Determine the [x, y] coordinate at the center of the cell enclosing the given text.  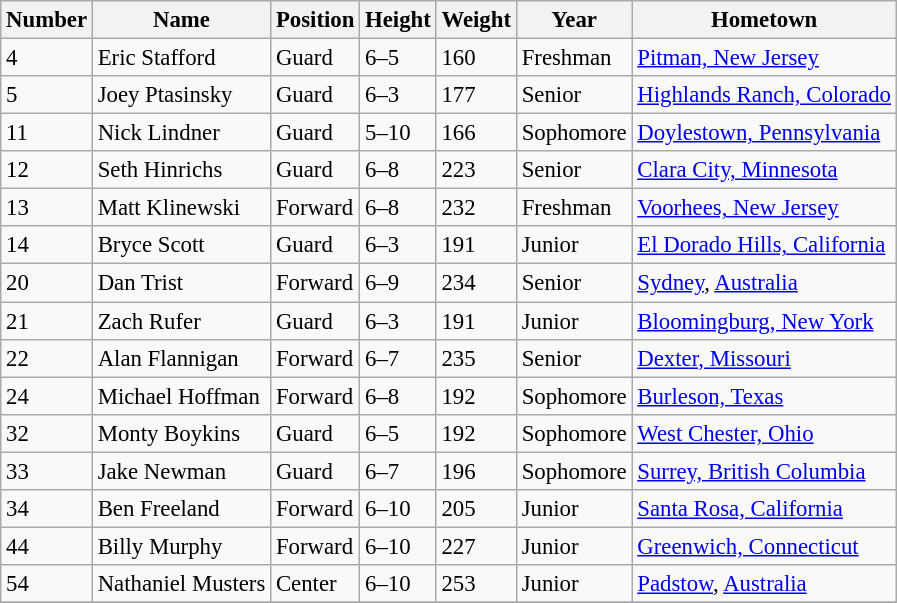
Dan Trist [181, 283]
5–10 [398, 133]
Year [574, 20]
13 [47, 208]
223 [476, 170]
34 [47, 509]
Padstow, Australia [764, 584]
234 [476, 283]
Eric Stafford [181, 58]
20 [47, 283]
Greenwich, Connecticut [764, 546]
Bloomingburg, New York [764, 321]
232 [476, 208]
Doylestown, Pennsylvania [764, 133]
Hometown [764, 20]
33 [47, 471]
Nathaniel Musters [181, 584]
Number [47, 20]
205 [476, 509]
12 [47, 170]
14 [47, 245]
Dexter, Missouri [764, 358]
Joey Ptasinsky [181, 95]
Pitman, New Jersey [764, 58]
11 [47, 133]
5 [47, 95]
Center [316, 584]
Clara City, Minnesota [764, 170]
4 [47, 58]
Nick Lindner [181, 133]
44 [47, 546]
Name [181, 20]
Voorhees, New Jersey [764, 208]
Surrey, British Columbia [764, 471]
Seth Hinrichs [181, 170]
32 [47, 433]
Michael Hoffman [181, 396]
54 [47, 584]
24 [47, 396]
6–9 [398, 283]
Sydney, Australia [764, 283]
Bryce Scott [181, 245]
Weight [476, 20]
Ben Freeland [181, 509]
160 [476, 58]
Zach Rufer [181, 321]
El Dorado Hills, California [764, 245]
177 [476, 95]
235 [476, 358]
West Chester, Ohio [764, 433]
Billy Murphy [181, 546]
21 [47, 321]
22 [47, 358]
Jake Newman [181, 471]
Position [316, 20]
Alan Flannigan [181, 358]
166 [476, 133]
Matt Klinewski [181, 208]
253 [476, 584]
Highlands Ranch, Colorado [764, 95]
Monty Boykins [181, 433]
Burleson, Texas [764, 396]
Height [398, 20]
196 [476, 471]
Santa Rosa, California [764, 509]
227 [476, 546]
